Determine the (X, Y) coordinate at the center of the cell enclosing the given text.  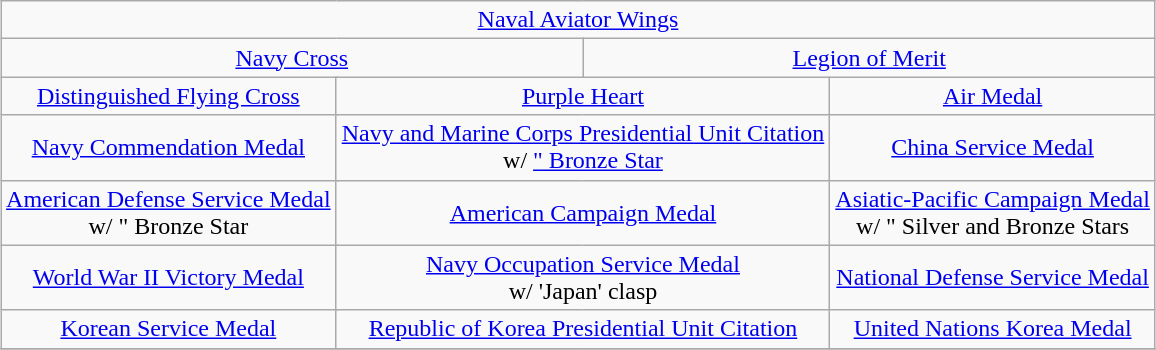
American Campaign Medal (583, 212)
Republic of Korea Presidential Unit Citation (583, 329)
Korean Service Medal (169, 329)
Navy Occupation Service Medalw/ 'Japan' clasp (583, 278)
Distinguished Flying Cross (169, 96)
Legion of Merit (869, 58)
World War II Victory Medal (169, 278)
Asiatic-Pacific Campaign Medalw/ " Silver and Bronze Stars (993, 212)
Navy Commendation Medal (169, 148)
Naval Aviator Wings (578, 20)
Navy Cross (292, 58)
United Nations Korea Medal (993, 329)
China Service Medal (993, 148)
Navy and Marine Corps Presidential Unit Citation w/ " Bronze Star (583, 148)
American Defense Service Medalw/ " Bronze Star (169, 212)
National Defense Service Medal (993, 278)
Air Medal (993, 96)
Purple Heart (583, 96)
